For the text-containing cell, return its midpoint in [x, y] coordinate format. 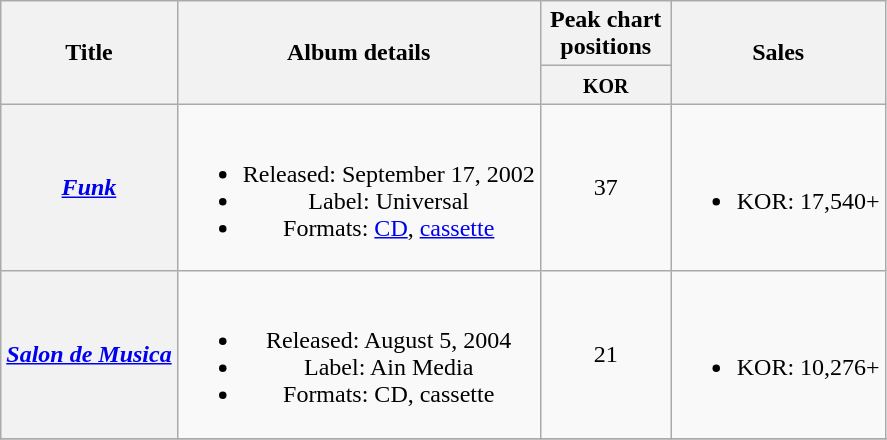
37 [606, 188]
Released: August 5, 2004Label: Ain MediaFormats: CD, cassette [358, 354]
Released: September 17, 2002Label: UniversalFormats: CD, cassette [358, 188]
Funk [89, 188]
21 [606, 354]
KOR: 10,276+ [778, 354]
KOR [606, 85]
Album details [358, 52]
Salon de Musica [89, 354]
KOR: 17,540+ [778, 188]
Sales [778, 52]
Peak chart positions [606, 34]
Title [89, 52]
